Determine the [x, y] coordinate at the center of the cell enclosing the given text.  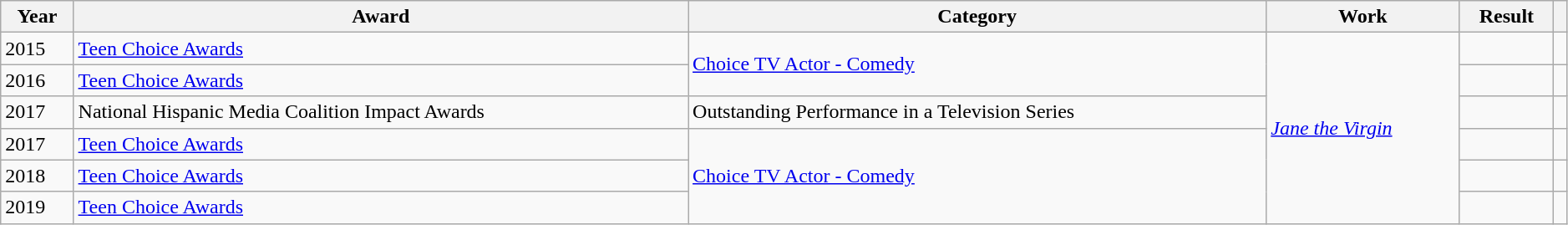
Year [37, 17]
Outstanding Performance in a Television Series [977, 112]
2018 [37, 176]
Jane the Virgin [1363, 128]
Result [1507, 17]
National Hispanic Media Coalition Impact Awards [381, 112]
Award [381, 17]
Category [977, 17]
2015 [37, 49]
2019 [37, 207]
Work [1363, 17]
2016 [37, 80]
